Capture the cell that displays the provided text and extract its (x, y) central coordinate. 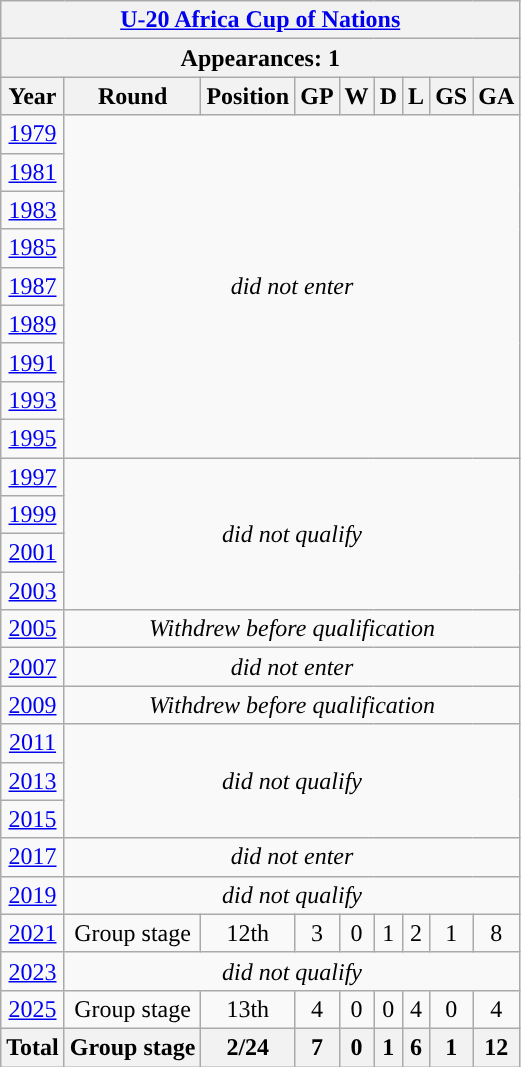
U-20 Africa Cup of Nations (260, 20)
2015 (33, 819)
3 (317, 933)
1995 (33, 438)
D (388, 96)
GA (496, 96)
2005 (33, 629)
1979 (33, 134)
1983 (33, 210)
2009 (33, 705)
6 (416, 1047)
2003 (33, 591)
W (356, 96)
1997 (33, 477)
2013 (33, 781)
2025 (33, 1009)
1987 (33, 286)
2 (416, 933)
8 (496, 933)
1999 (33, 515)
2021 (33, 933)
Appearances: 1 (260, 58)
2011 (33, 743)
1985 (33, 248)
1993 (33, 400)
12th (248, 933)
Year (33, 96)
2019 (33, 895)
12 (496, 1047)
1981 (33, 172)
13th (248, 1009)
Round (132, 96)
L (416, 96)
Position (248, 96)
2001 (33, 553)
2023 (33, 971)
2007 (33, 667)
GP (317, 96)
1989 (33, 324)
7 (317, 1047)
GS (452, 96)
Total (33, 1047)
1991 (33, 362)
2017 (33, 857)
2/24 (248, 1047)
